Return [X, Y] of the center of cell containing provided text 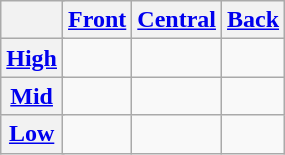
Mid [32, 96]
High [32, 58]
Front [98, 20]
Central [177, 20]
Low [32, 134]
Back [254, 20]
